Output the (X, Y) coordinate of the center of the cell containing the given text.  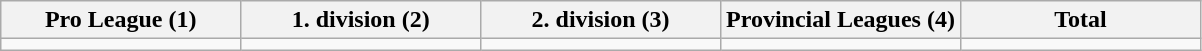
2. division (3) (601, 20)
Total (1080, 20)
Provincial Leagues (4) (841, 20)
1. division (2) (361, 20)
Pro League (1) (121, 20)
